Pinpoint the cell where the given text exists, returning its (x, y) midpoint coordinate. 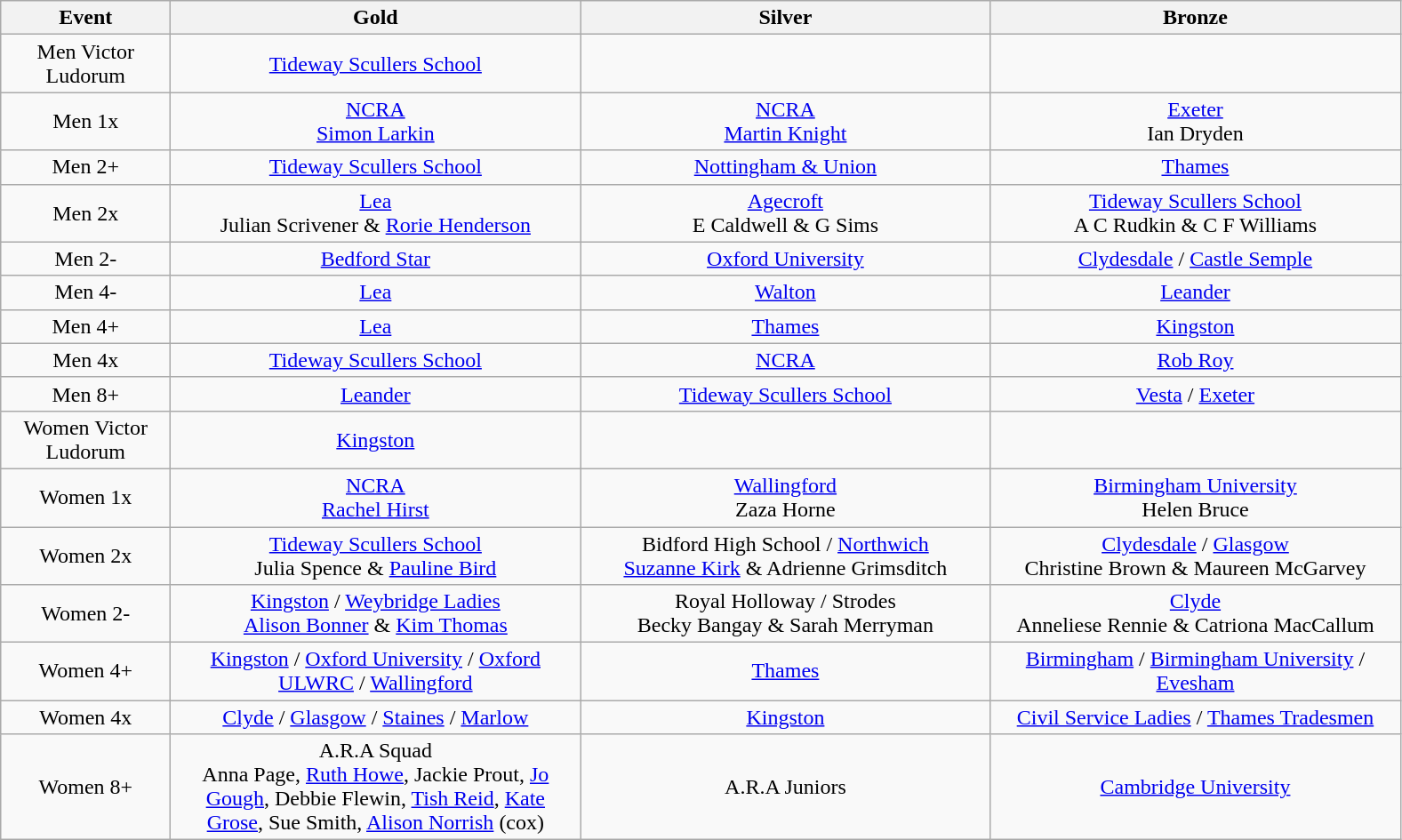
Birmingham / Birmingham University / Evesham (1195, 672)
Men 1x (85, 121)
Kingston / Oxford University / Oxford ULWRC / Wallingford (375, 672)
ClydeAnneliese Rennie & Catriona MacCallum (1195, 613)
Agecroft E Caldwell & G Sims (786, 213)
Wallingford Zaza Horne (786, 498)
Bronze (1195, 18)
Clydesdale / Castle Semple (1195, 259)
Vesta / Exeter (1195, 394)
Clyde / Glasgow / Staines / Marlow (375, 717)
Bidford High School / NorthwichSuzanne Kirk & Adrienne Grimsditch (786, 555)
Kingston / Weybridge LadiesAlison Bonner & Kim Thomas (375, 613)
Walton (786, 292)
Men 4- (85, 292)
NCRARachel Hirst (375, 498)
Women 4x (85, 717)
Men 2+ (85, 167)
Women 8+ (85, 788)
Men Victor Ludorum (85, 64)
NCRASimon Larkin (375, 121)
Event (85, 18)
Tideway Scullers SchoolJulia Spence & Pauline Bird (375, 555)
Bedford Star (375, 259)
Women 4+ (85, 672)
Men 4x (85, 360)
Women 2x (85, 555)
Civil Service Ladies / Thames Tradesmen (1195, 717)
NCRAMartin Knight (786, 121)
A.R.A Juniors (786, 788)
Men 2- (85, 259)
Lea Julian Scrivener & Rorie Henderson (375, 213)
Royal Holloway / StrodesBecky Bangay & Sarah Merryman (786, 613)
ExeterIan Dryden (1195, 121)
Women 2- (85, 613)
Nottingham & Union (786, 167)
Gold (375, 18)
Men 4+ (85, 326)
A.R.A SquadAnna Page, Ruth Howe, Jackie Prout, Jo Gough, Debbie Flewin, Tish Reid, Kate Grose, Sue Smith, Alison Norrish (cox) (375, 788)
Men 8+ (85, 394)
Cambridge University (1195, 788)
Clydesdale / GlasgowChristine Brown & Maureen McGarvey (1195, 555)
Women Victor Ludorum (85, 439)
Oxford University (786, 259)
Silver (786, 18)
Men 2x (85, 213)
Tideway Scullers SchoolA C Rudkin & C F Williams (1195, 213)
Women 1x (85, 498)
Birmingham UniversityHelen Bruce (1195, 498)
NCRA (786, 360)
Rob Roy (1195, 360)
